Find where the given text appears and provide that cell's center as [X, Y] coordinate. 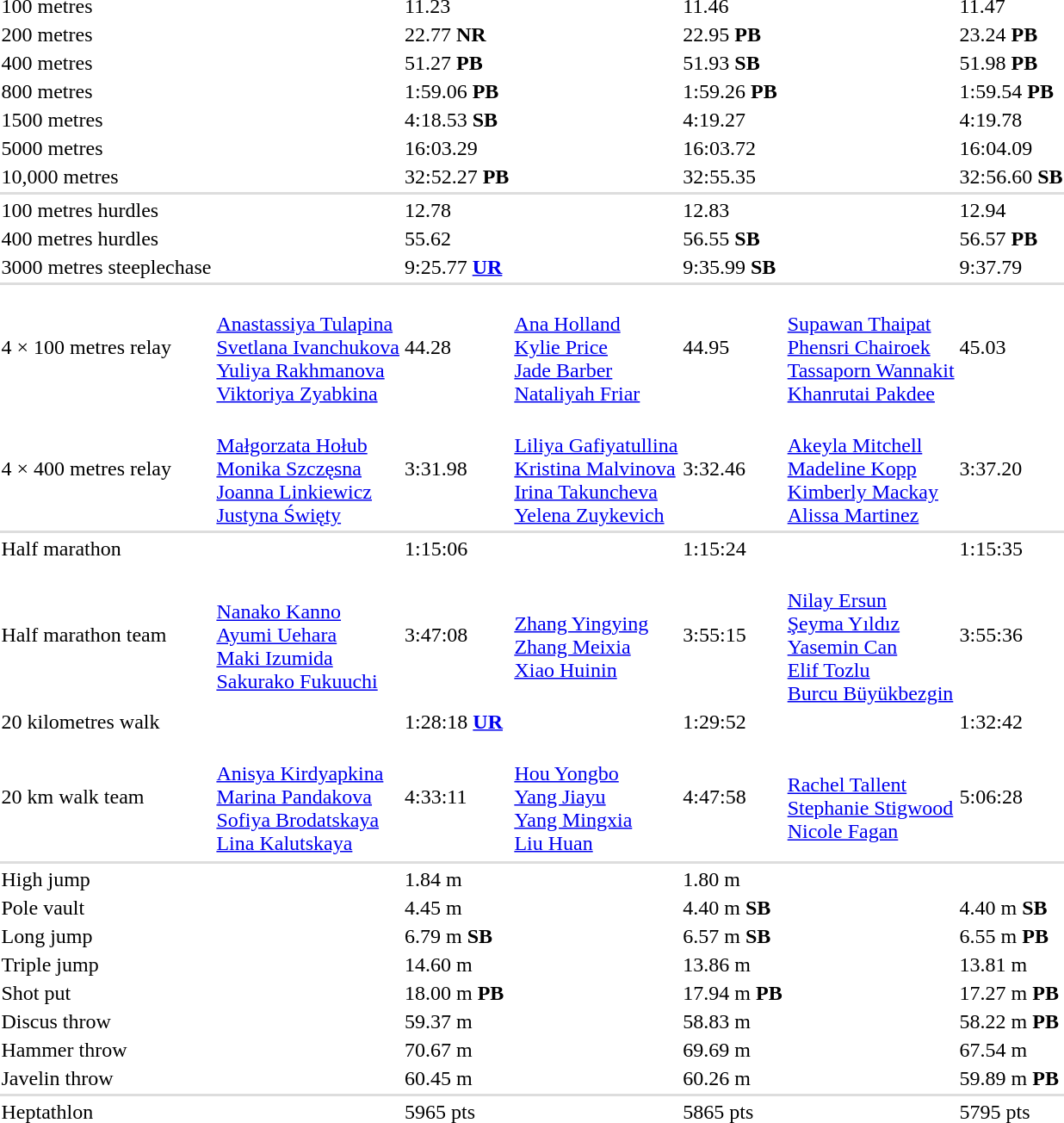
3:32.46 [733, 468]
1:59.54 PB [1011, 91]
4:47:58 [733, 797]
3:31.98 [457, 468]
3:37.20 [1011, 468]
Supawan ThaipatPhensri ChairoekTassaporn WannakitKhanrutai Pakdee [871, 347]
Hou YongboYang JiayuYang MingxiaLiu Huan [596, 797]
Hammer throw [107, 1050]
6.55 m PB [1011, 936]
44.28 [457, 347]
4 × 100 metres relay [107, 347]
1:32:42 [1011, 722]
Javelin throw [107, 1078]
Akeyla MitchellMadeline KoppKimberly MackayAlissa Martinez [871, 468]
Nanako KannoAyumi UeharaMaki IzumidaSakurako Fukuuchi [308, 636]
60.26 m [733, 1078]
13.86 m [733, 965]
Anisya KirdyapkinaMarina PandakovaSofiya BrodatskayaLina Kalutskaya [308, 797]
4:18.53 SB [457, 120]
58.83 m [733, 1021]
Nilay ErsunŞeyma YıldızYasemin CanElif TozluBurcu Büyükbezgin [871, 636]
4 × 400 metres relay [107, 468]
51.98 PB [1011, 63]
55.62 [457, 239]
Discus throw [107, 1021]
1:29:52 [733, 722]
400 metres [107, 63]
1.80 m [733, 879]
1:15:35 [1011, 549]
9:37.79 [1011, 267]
17.27 m PB [1011, 993]
20 kilometres walk [107, 722]
16:03.72 [733, 148]
High jump [107, 879]
4:19.27 [733, 120]
32:52.27 PB [457, 177]
Half marathon team [107, 636]
1:15:24 [733, 549]
Ana HollandKylie PriceJade BarberNataliyah Friar [596, 347]
59.89 m PB [1011, 1078]
14.60 m [457, 965]
Half marathon [107, 549]
1:15:06 [457, 549]
Liliya GafiyatullinaKristina MalvinovaIrina TakunchevaYelena Zuykevich [596, 468]
400 metres hurdles [107, 239]
Małgorzata HołubMonika SzczęsnaJoanna LinkiewiczJustyna Święty [308, 468]
Rachel TallentStephanie StigwoodNicole Fagan [871, 797]
Anastassiya TulapinaSvetlana IvanchukovaYuliya RakhmanovaViktoriya Zyabkina [308, 347]
56.55 SB [733, 239]
Triple jump [107, 965]
17.94 m PB [733, 993]
12.83 [733, 210]
800 metres [107, 91]
200 metres [107, 34]
3000 metres steeplechase [107, 267]
16:04.09 [1011, 148]
Pole vault [107, 908]
32:55.35 [733, 177]
Long jump [107, 936]
4:19.78 [1011, 120]
13.81 m [1011, 965]
58.22 m PB [1011, 1021]
10,000 metres [107, 177]
9:25.77 UR [457, 267]
51.27 PB [457, 63]
70.67 m [457, 1050]
3:47:08 [457, 636]
Zhang YingyingZhang MeixiaXiao Huinin [596, 636]
44.95 [733, 347]
60.45 m [457, 1078]
32:56.60 SB [1011, 177]
3:55:36 [1011, 636]
22.77 NR [457, 34]
1500 metres [107, 120]
9:35.99 SB [733, 267]
100 metres hurdles [107, 210]
1.84 m [457, 879]
22.95 PB [733, 34]
69.69 m [733, 1050]
56.57 PB [1011, 239]
1:59.26 PB [733, 91]
12.94 [1011, 210]
5:06:28 [1011, 797]
67.54 m [1011, 1050]
6.79 m SB [457, 936]
3:55:15 [733, 636]
20 km walk team [107, 797]
Shot put [107, 993]
45.03 [1011, 347]
12.78 [457, 210]
5000 metres [107, 148]
59.37 m [457, 1021]
16:03.29 [457, 148]
1:28:18 UR [457, 722]
4.45 m [457, 908]
23.24 PB [1011, 34]
1:59.06 PB [457, 91]
4:33:11 [457, 797]
18.00 m PB [457, 993]
51.93 SB [733, 63]
6.57 m SB [733, 936]
